Return [X, Y] of the center of cell containing provided text 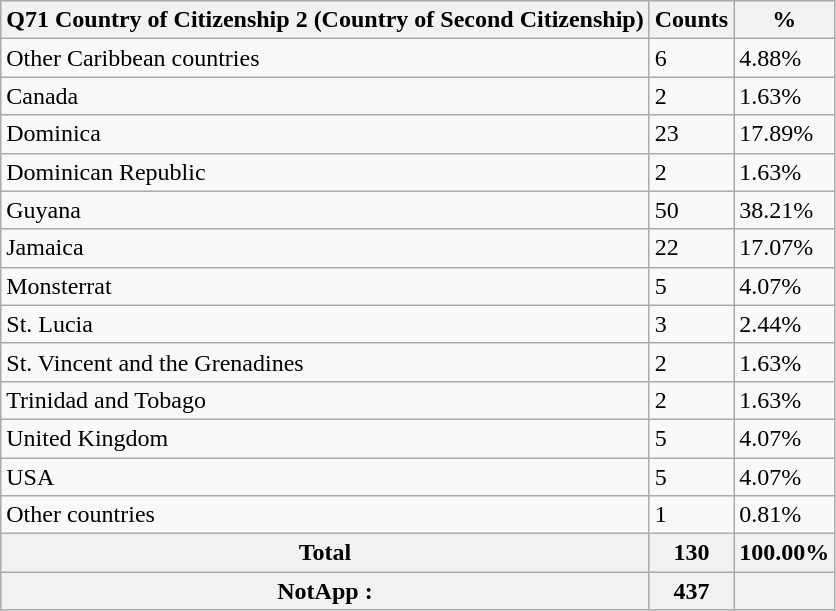
3 [691, 324]
Canada [325, 96]
100.00% [784, 553]
St. Vincent and the Grenadines [325, 362]
Other Caribbean countries [325, 58]
Total [325, 553]
50 [691, 210]
22 [691, 248]
United Kingdom [325, 438]
Trinidad and Tobago [325, 400]
2.44% [784, 324]
437 [691, 591]
6 [691, 58]
Jamaica [325, 248]
17.07% [784, 248]
130 [691, 553]
4.88% [784, 58]
1 [691, 515]
Counts [691, 20]
38.21% [784, 210]
Dominica [325, 134]
23 [691, 134]
St. Lucia [325, 324]
% [784, 20]
0.81% [784, 515]
Other countries [325, 515]
Guyana [325, 210]
Q71 Country of Citizenship 2 (Country of Second Citizenship) [325, 20]
Monsterrat [325, 286]
Dominican Republic [325, 172]
USA [325, 477]
NotApp : [325, 591]
17.89% [784, 134]
